For the text-containing cell, return its midpoint in [x, y] coordinate format. 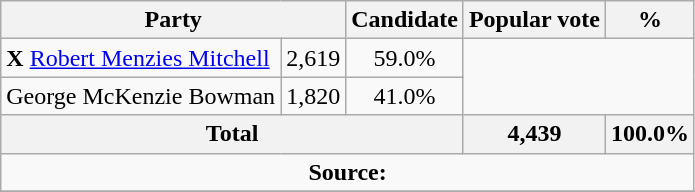
2,619 [314, 58]
59.0% [405, 58]
100.0% [650, 134]
41.0% [405, 96]
X Robert Menzies Mitchell [141, 58]
Candidate [405, 20]
Source: [348, 172]
George McKenzie Bowman [141, 96]
Total [232, 134]
% [650, 20]
Party [174, 20]
4,439 [534, 134]
Popular vote [534, 20]
1,820 [314, 96]
